Pinpoint the cell where the given text exists, returning its (X, Y) midpoint coordinate. 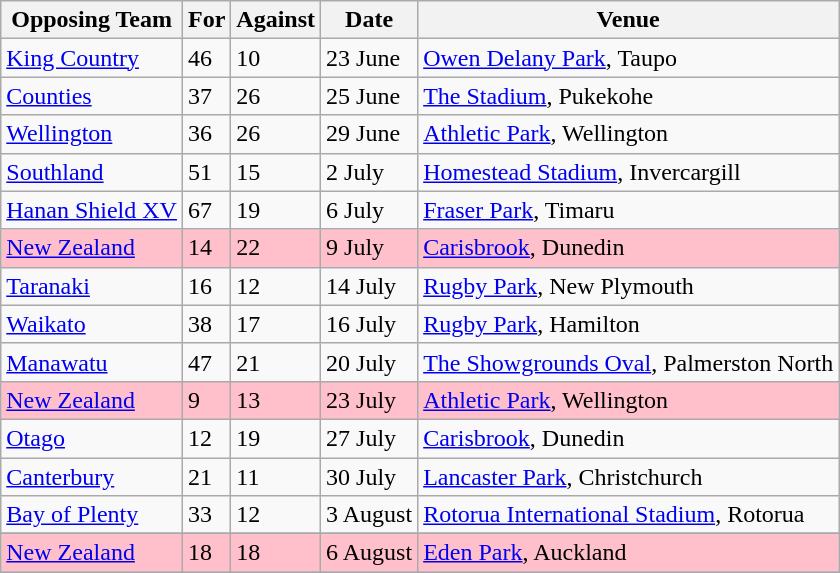
Owen Delany Park, Taupo (628, 58)
13 (276, 400)
10 (276, 58)
Southland (92, 172)
2 July (370, 172)
23 June (370, 58)
Wellington (92, 134)
9 (206, 400)
Homestead Stadium, Invercargill (628, 172)
20 July (370, 362)
67 (206, 210)
Hanan Shield XV (92, 210)
Counties (92, 96)
14 (206, 248)
37 (206, 96)
25 June (370, 96)
Bay of Plenty (92, 515)
Date (370, 20)
30 July (370, 477)
23 July (370, 400)
27 July (370, 438)
Rugby Park, Hamilton (628, 324)
51 (206, 172)
For (206, 20)
29 June (370, 134)
The Stadium, Pukekohe (628, 96)
Fraser Park, Timaru (628, 210)
3 August (370, 515)
33 (206, 515)
22 (276, 248)
Opposing Team (92, 20)
38 (206, 324)
Taranaki (92, 286)
Eden Park, Auckland (628, 553)
Against (276, 20)
Rotorua International Stadium, Rotorua (628, 515)
Venue (628, 20)
16 July (370, 324)
Lancaster Park, Christchurch (628, 477)
46 (206, 58)
6 July (370, 210)
King Country (92, 58)
The Showgrounds Oval, Palmerston North (628, 362)
16 (206, 286)
9 July (370, 248)
Otago (92, 438)
Rugby Park, New Plymouth (628, 286)
47 (206, 362)
6 August (370, 553)
17 (276, 324)
14 July (370, 286)
Waikato (92, 324)
15 (276, 172)
Manawatu (92, 362)
11 (276, 477)
Canterbury (92, 477)
36 (206, 134)
